Return the [X, Y] coordinate for the center point of the cell that contains the specified text.  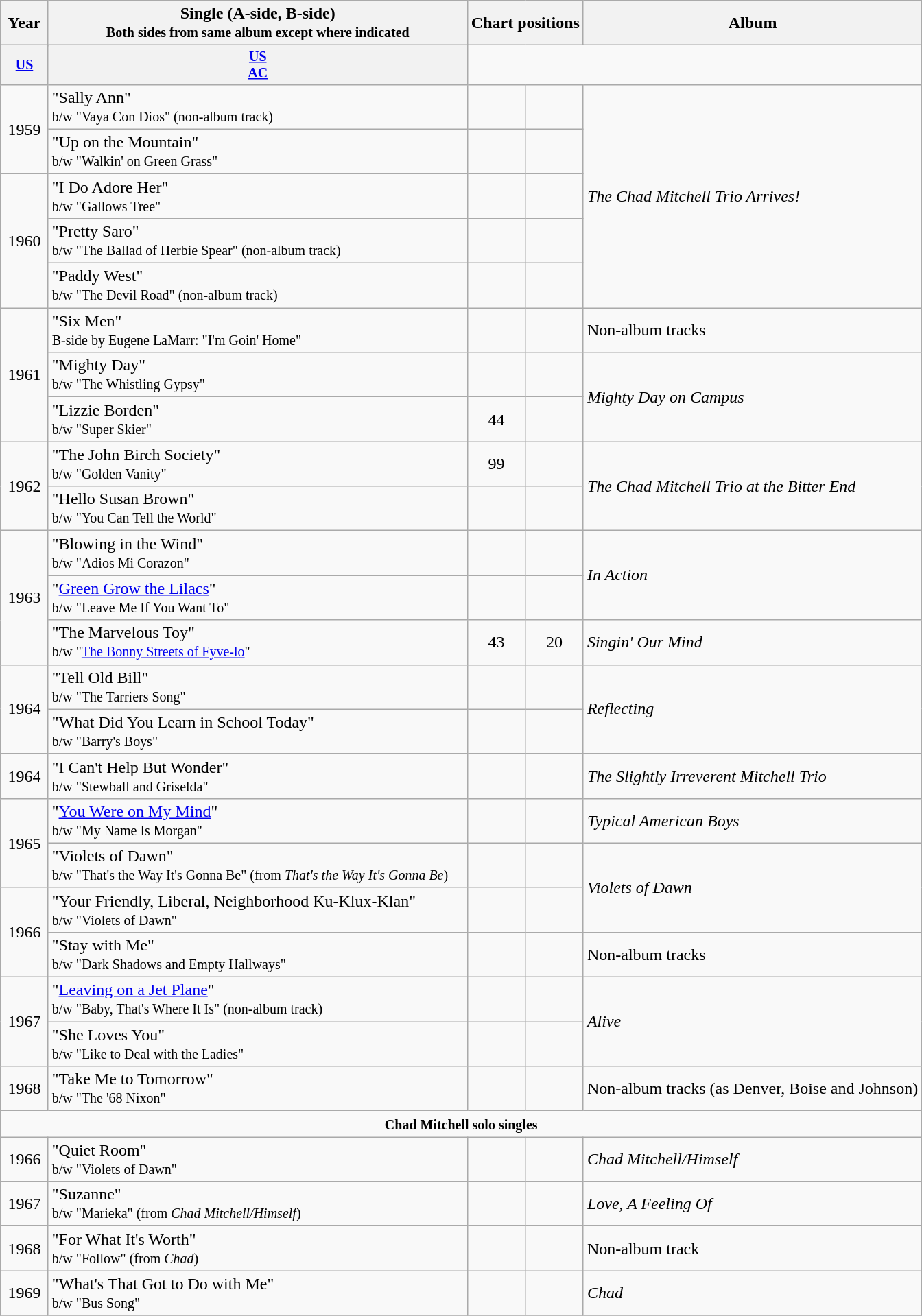
1962 [25, 486]
"Six Men"B-side by Eugene LaMarr: "I'm Goin' Home" [258, 331]
Love, A Feeling Of [752, 1204]
"Paddy West"b/w "The Devil Road" (non-album track) [258, 285]
"Sally Ann"b/w "Vaya Con Dios" (non-album track) [258, 107]
"Pretty Saro"b/w "The Ballad of Herbie Spear" (non-album track) [258, 240]
Alive [752, 1022]
Mighty Day on Campus [752, 397]
"Hello Susan Brown"b/w "You Can Tell the World" [258, 509]
Chad Mitchell/Himself [752, 1159]
"Leaving on a Jet Plane"b/w "Baby, That's Where It Is" (non-album track) [258, 1000]
43 [497, 642]
The Chad Mitchell Trio Arrives! [752, 196]
"For What It's Worth"b/w "Follow" (from Chad) [258, 1248]
"I Can't Help But Wonder"b/w "Stewball and Griselda" [258, 776]
US [25, 64]
The Slightly Irreverent Mitchell Trio [752, 776]
"What Did You Learn in School Today"b/w "Barry's Boys" [258, 731]
Reflecting [752, 709]
"Your Friendly, Liberal, Neighborhood Ku-Klux-Klan"b/w "Violets of Dawn" [258, 909]
"Blowing in the Wind"b/w "Adios Mi Corazon" [258, 553]
"Green Grow the Lilacs"b/w "Leave Me If You Want To" [258, 598]
1965 [25, 843]
Chad Mitchell solo singles [461, 1124]
"What's That Got to Do with Me"b/w "Bus Song" [258, 1293]
Chart positions [525, 23]
"Up on the Mountain"b/w "Walkin' on Green Grass" [258, 151]
Singin' Our Mind [752, 642]
"Suzanne"b/w "Marieka" (from Chad Mitchell/Himself) [258, 1204]
Non-album tracks (as Denver, Boise and Johnson) [752, 1089]
"Take Me to Tomorrow"b/w "The '68 Nixon" [258, 1089]
1959 [25, 129]
"Mighty Day"b/w "The Whistling Gypsy" [258, 374]
"Violets of Dawn"b/w "That's the Way It's Gonna Be" (from That's the Way It's Gonna Be) [258, 865]
Single (A-side, B-side)Both sides from same album except where indicated [258, 23]
Violets of Dawn [752, 887]
"Tell Old Bill"b/w "The Tarriers Song" [258, 687]
"Stay with Me"b/w "Dark Shadows and Empty Hallways" [258, 955]
"She Loves You"b/w "Like to Deal with the Ladies" [258, 1044]
1961 [25, 374]
1963 [25, 598]
"You Were on My Mind"b/w "My Name Is Morgan" [258, 820]
"I Do Adore Her"b/w "Gallows Tree" [258, 196]
20 [554, 642]
Album [752, 23]
99 [497, 464]
"Lizzie Borden"b/w "Super Skier" [258, 420]
1969 [25, 1293]
Typical American Boys [752, 820]
"The Marvelous Toy"b/w "The Bonny Streets of Fyve-lo" [258, 642]
The Chad Mitchell Trio at the Bitter End [752, 486]
Year [25, 23]
"The John Birch Society"b/w "Golden Vanity" [258, 464]
"Quiet Room"b/w "Violets of Dawn" [258, 1159]
1960 [25, 240]
USAC [258, 64]
44 [497, 420]
In Action [752, 575]
Non-album track [752, 1248]
Chad [752, 1293]
